Pinpoint the cell where the given text exists, returning its (X, Y) midpoint coordinate. 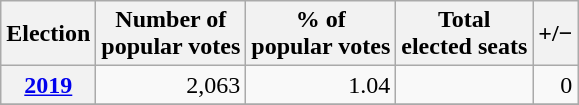
0 (556, 85)
Totalelected seats (464, 34)
2,063 (171, 85)
2019 (48, 85)
Number ofpopular votes (171, 34)
+/− (556, 34)
Election (48, 34)
% ofpopular votes (321, 34)
1.04 (321, 85)
